Determine the (X, Y) coordinate at the center of the cell enclosing the given text.  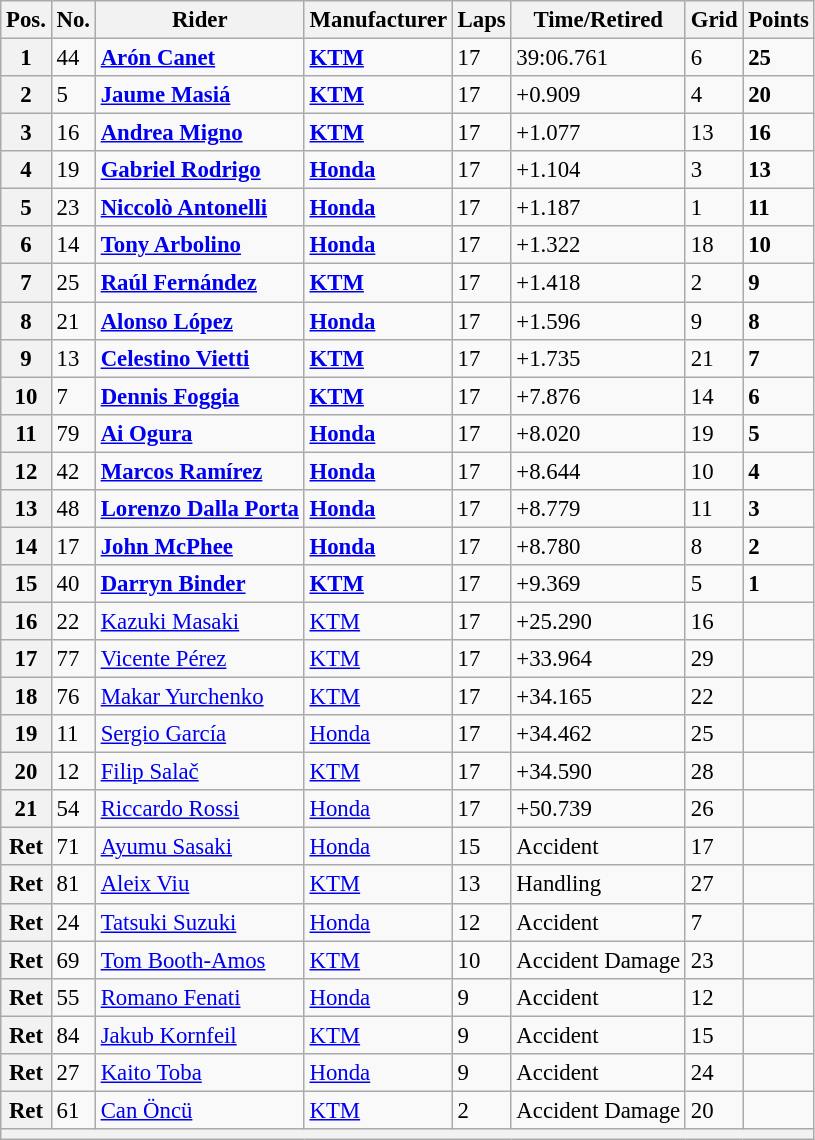
Points (778, 20)
Sergio García (200, 734)
Kaito Toba (200, 1073)
Pos. (26, 20)
+34.165 (598, 697)
Jakub Kornfeil (200, 1035)
+25.290 (598, 621)
Raúl Fernández (200, 283)
+34.590 (598, 772)
Darryn Binder (200, 584)
77 (73, 659)
+1.187 (598, 208)
+9.369 (598, 584)
Ai Ogura (200, 433)
Andrea Migno (200, 133)
+7.876 (598, 396)
Kazuki Masaki (200, 621)
+1.735 (598, 358)
81 (73, 885)
42 (73, 471)
76 (73, 697)
84 (73, 1035)
John McPhee (200, 546)
Riccardo Rossi (200, 809)
+8.780 (598, 546)
48 (73, 509)
Arón Canet (200, 58)
Ayumu Sasaki (200, 847)
Can Öncü (200, 1110)
61 (73, 1110)
Grid (714, 20)
26 (714, 809)
Gabriel Rodrigo (200, 170)
+8.020 (598, 433)
Celestino Vietti (200, 358)
+33.964 (598, 659)
40 (73, 584)
Aleix Viu (200, 885)
Rider (200, 20)
+50.739 (598, 809)
+1.104 (598, 170)
Filip Salač (200, 772)
Time/Retired (598, 20)
Dennis Foggia (200, 396)
No. (73, 20)
Tatsuki Suzuki (200, 922)
Marcos Ramírez (200, 471)
Lorenzo Dalla Porta (200, 509)
Tony Arbolino (200, 245)
55 (73, 997)
Alonso López (200, 321)
+1.418 (598, 283)
44 (73, 58)
+1.077 (598, 133)
Manufacturer (378, 20)
Jaume Masiá (200, 95)
+1.596 (598, 321)
69 (73, 960)
+0.909 (598, 95)
71 (73, 847)
29 (714, 659)
79 (73, 433)
39:06.761 (598, 58)
Handling (598, 885)
Romano Fenati (200, 997)
Laps (482, 20)
Vicente Pérez (200, 659)
+8.644 (598, 471)
+8.779 (598, 509)
28 (714, 772)
+1.322 (598, 245)
Tom Booth-Amos (200, 960)
54 (73, 809)
+34.462 (598, 734)
Niccolò Antonelli (200, 208)
Makar Yurchenko (200, 697)
